Provide the [x, y] coordinate of the cell's center where the given text is located.  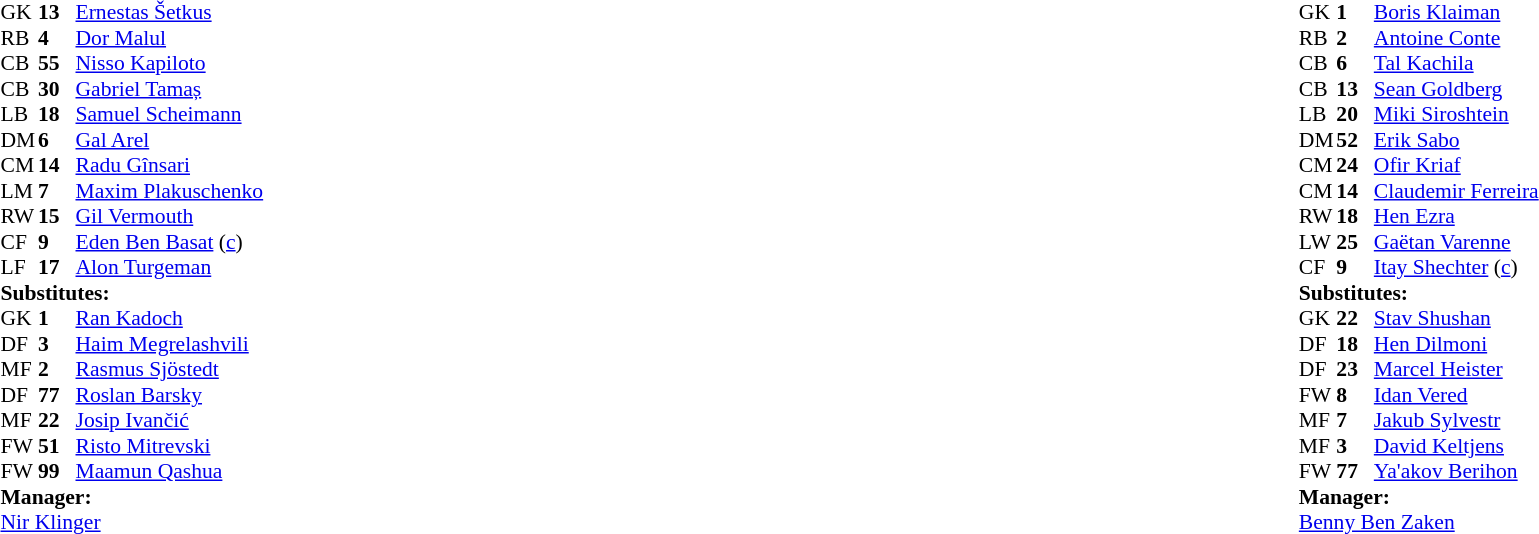
Sean Goldberg [1456, 89]
Maxim Plakuschenko [170, 191]
Haim Megrelashvili [170, 344]
55 [57, 63]
Hen Dilmoni [1456, 344]
Itay Shechter (c) [1456, 267]
8 [1355, 395]
20 [1355, 115]
Boris Klaiman [1456, 13]
Ernestas Šetkus [170, 13]
Roslan Barsky [170, 395]
99 [57, 471]
Ran Kadoch [170, 319]
Ya'akov Berihon [1456, 471]
Antoine Conte [1456, 38]
Risto Mitrevski [170, 446]
Hen Ezra [1456, 217]
Maamun Qashua [170, 471]
LW [1318, 242]
25 [1355, 242]
Marcel Heister [1456, 369]
Nisso Kapiloto [170, 63]
52 [1355, 140]
Alon Turgeman [170, 267]
Eden Ben Basat (c) [170, 242]
David Keltjens [1456, 446]
Rasmus Sjöstedt [170, 369]
23 [1355, 369]
4 [57, 38]
LM [19, 191]
Ofir Kriaf [1456, 165]
Gal Arel [170, 140]
51 [57, 446]
17 [57, 267]
Erik Sabo [1456, 140]
Miki Siroshtein [1456, 115]
Tal Kachila [1456, 63]
Gil Vermouth [170, 217]
Samuel Scheimann [170, 115]
Dor Malul [170, 38]
LF [19, 267]
Stav Shushan [1456, 319]
24 [1355, 165]
Jakub Sylvestr [1456, 421]
Idan Vered [1456, 395]
Radu Gînsari [170, 165]
Gabriel Tamaș [170, 89]
Claudemir Ferreira [1456, 191]
30 [57, 89]
Gaëtan Varenne [1456, 242]
Josip Ivančić [170, 421]
15 [57, 217]
